Return [X, Y] of the center of cell containing provided text 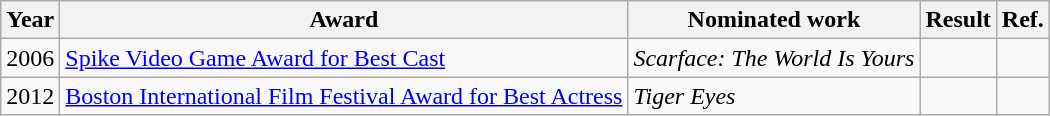
Award [344, 20]
Ref. [1022, 20]
Year [30, 20]
Result [958, 20]
Nominated work [774, 20]
2012 [30, 96]
Scarface: The World Is Yours [774, 58]
2006 [30, 58]
Spike Video Game Award for Best Cast [344, 58]
Boston International Film Festival Award for Best Actress [344, 96]
Tiger Eyes [774, 96]
